Find where the given text appears and provide that cell's center as (x, y) coordinate. 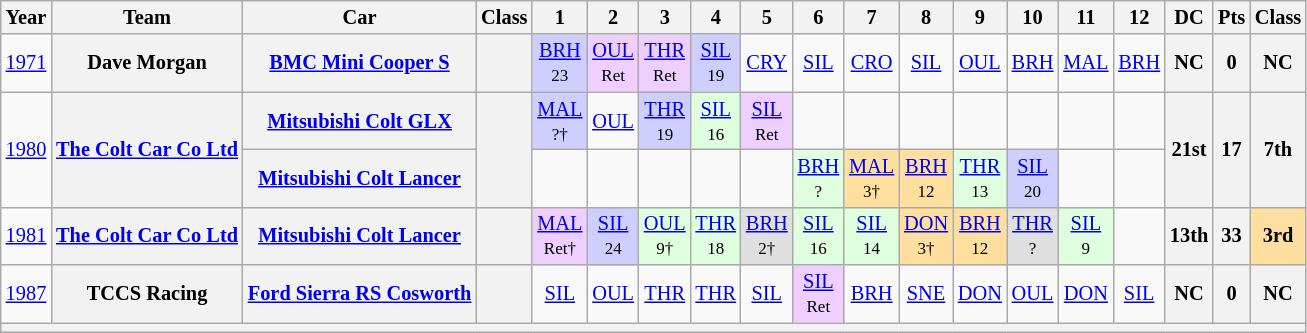
BRH? (819, 178)
MALRet† (560, 236)
Ford Sierra RS Cosworth (360, 294)
8 (926, 17)
1981 (26, 236)
SIL9 (1086, 236)
CRO (872, 63)
Year (26, 17)
DC (1189, 17)
SIL24 (613, 236)
3rd (1278, 236)
33 (1232, 236)
1971 (26, 63)
THR? (1033, 236)
OUL9† (665, 236)
11 (1086, 17)
1987 (26, 294)
TCCS Racing (147, 294)
THR19 (665, 121)
SIL20 (1033, 178)
7 (872, 17)
SNE (926, 294)
CRY (767, 63)
9 (980, 17)
THR18 (716, 236)
SIL19 (716, 63)
Car (360, 17)
4 (716, 17)
12 (1139, 17)
17 (1232, 150)
OULRet (613, 63)
1 (560, 17)
BRH23 (560, 63)
BMC Mini Cooper S (360, 63)
MAL (1086, 63)
Team (147, 17)
2 (613, 17)
THR13 (980, 178)
Pts (1232, 17)
MAL3† (872, 178)
THRRet (665, 63)
10 (1033, 17)
SIL14 (872, 236)
BRH2† (767, 236)
3 (665, 17)
1980 (26, 150)
13th (1189, 236)
DON3† (926, 236)
21st (1189, 150)
Mitsubishi Colt GLX (360, 121)
5 (767, 17)
6 (819, 17)
7th (1278, 150)
Dave Morgan (147, 63)
MAL?† (560, 121)
